Provide the (X, Y) coordinate of the cell's center where the given text is located.  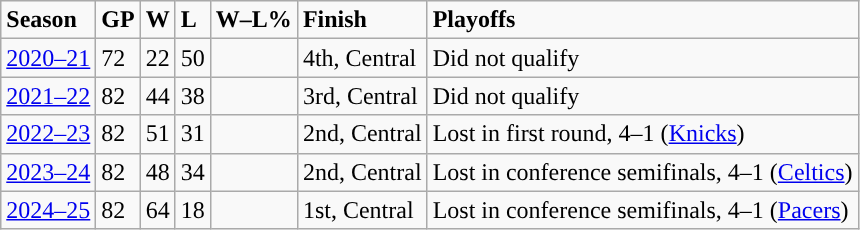
51 (158, 134)
2024–25 (48, 210)
3rd, Central (362, 96)
GP (118, 20)
31 (192, 134)
22 (158, 58)
Lost in conference semifinals, 4–1 (Pacers) (642, 210)
W–L% (254, 20)
18 (192, 210)
2023–24 (48, 172)
Season (48, 20)
64 (158, 210)
50 (192, 58)
4th, Central (362, 58)
W (158, 20)
2022–23 (48, 134)
2021–22 (48, 96)
Finish (362, 20)
38 (192, 96)
Lost in conference semifinals, 4–1 (Celtics) (642, 172)
Playoffs (642, 20)
34 (192, 172)
48 (158, 172)
1st, Central (362, 210)
2020–21 (48, 58)
L (192, 20)
72 (118, 58)
Lost in first round, 4–1 (Knicks) (642, 134)
44 (158, 96)
